For the text-containing cell, return its midpoint in [x, y] coordinate format. 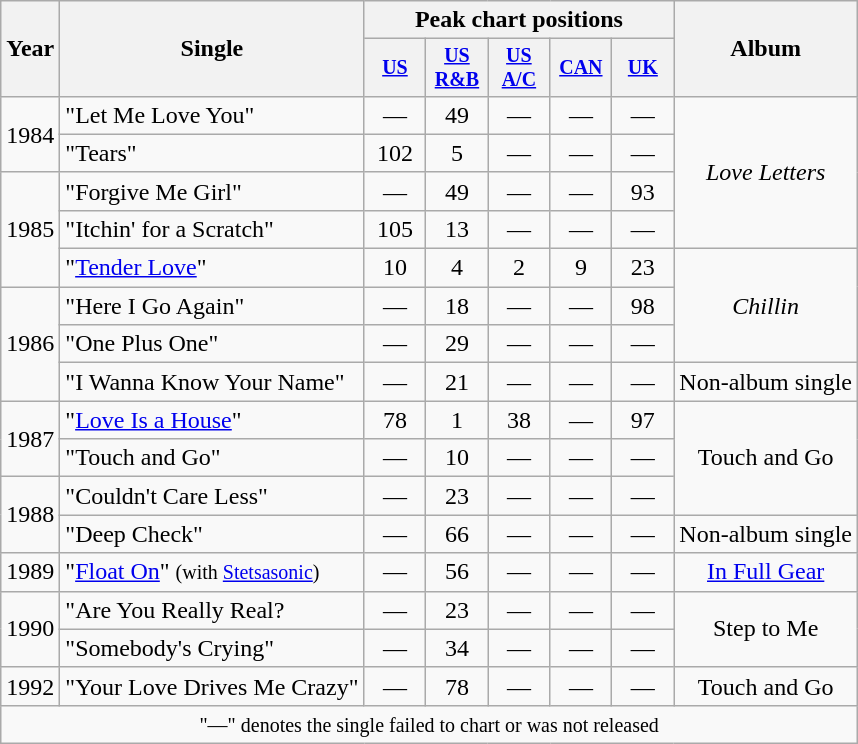
2 [519, 268]
29 [457, 344]
34 [457, 648]
"Are You Really Real? [212, 610]
Step to Me [766, 629]
"Somebody's Crying" [212, 648]
"Couldn't Care Less" [212, 496]
1990 [30, 629]
1992 [30, 686]
Single [212, 49]
USR&B [457, 68]
93 [643, 191]
1988 [30, 515]
"I Wanna Know Your Name" [212, 382]
Year [30, 49]
In Full Gear [766, 572]
Chillin [766, 306]
Peak chart positions [519, 20]
1984 [30, 134]
5 [457, 153]
56 [457, 572]
Love Letters [766, 172]
"One Plus One" [212, 344]
"Let Me Love You" [212, 115]
66 [457, 534]
"Forgive Me Girl" [212, 191]
"Tears" [212, 153]
"Touch and Go" [212, 458]
102 [395, 153]
21 [457, 382]
USA/C [519, 68]
98 [643, 306]
CAN [581, 68]
105 [395, 229]
1986 [30, 344]
13 [457, 229]
1 [457, 420]
"Itchin' for a Scratch" [212, 229]
4 [457, 268]
US [395, 68]
9 [581, 268]
1987 [30, 439]
"Your Love Drives Me Crazy" [212, 686]
UK [643, 68]
"Love Is a House" [212, 420]
"Deep Check" [212, 534]
"Here I Go Again" [212, 306]
97 [643, 420]
1985 [30, 229]
18 [457, 306]
"—" denotes the single failed to chart or was not released [430, 724]
"Tender Love" [212, 268]
1989 [30, 572]
Album [766, 49]
"Float On" (with Stetsasonic) [212, 572]
38 [519, 420]
